Return the [X, Y] coordinate for the center point of the cell that contains the specified text.  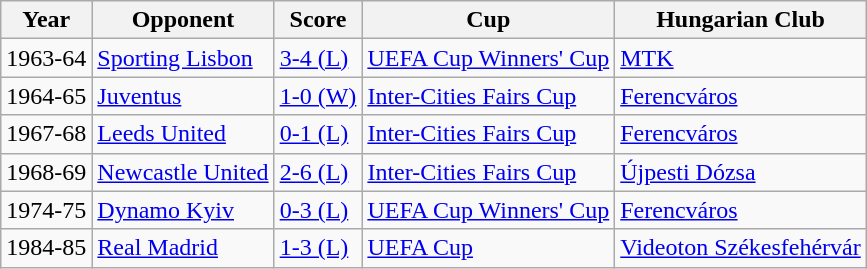
Dynamo Kyiv [183, 210]
Newcastle United [183, 172]
0-3 (L) [318, 210]
2-6 (L) [318, 172]
Cup [488, 20]
Hungarian Club [741, 20]
Score [318, 20]
1964-65 [46, 96]
1974-75 [46, 210]
1-3 (L) [318, 248]
MTK [741, 58]
Sporting Lisbon [183, 58]
Újpesti Dózsa [741, 172]
1967-68 [46, 134]
UEFA Cup [488, 248]
Juventus [183, 96]
0-1 (L) [318, 134]
3-4 (L) [318, 58]
1963-64 [46, 58]
1984-85 [46, 248]
Videoton Székesfehérvár [741, 248]
1-0 (W) [318, 96]
1968-69 [46, 172]
Opponent [183, 20]
Real Madrid [183, 248]
Year [46, 20]
Leeds United [183, 134]
